Locate the cell with the specified text and output its (x, y) center coordinate. 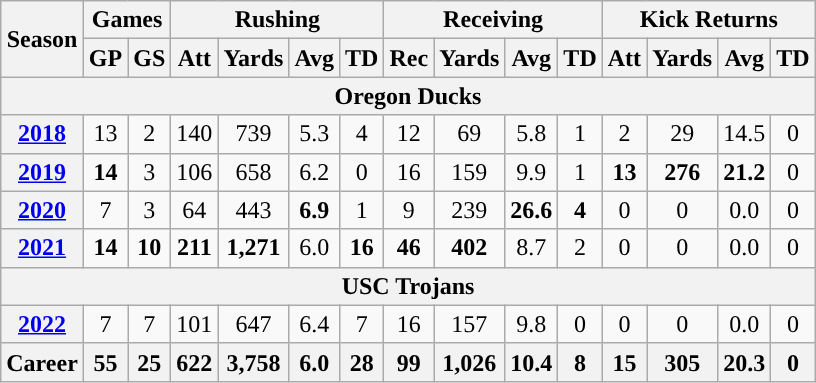
Receiving (493, 20)
5.3 (314, 134)
Kick Returns (708, 20)
12 (409, 134)
64 (194, 210)
GP (105, 58)
25 (150, 362)
8.7 (532, 248)
USC Trojans (408, 286)
2019 (42, 172)
55 (105, 362)
10.4 (532, 362)
239 (470, 210)
GS (150, 58)
2020 (42, 210)
622 (194, 362)
739 (254, 134)
Games (126, 20)
6.9 (314, 210)
28 (362, 362)
9 (409, 210)
106 (194, 172)
402 (470, 248)
305 (682, 362)
Season (42, 39)
15 (624, 362)
14.5 (744, 134)
29 (682, 134)
Oregon Ducks (408, 96)
276 (682, 172)
8 (580, 362)
Career (42, 362)
658 (254, 172)
1,026 (470, 362)
Rec (409, 58)
2021 (42, 248)
6.2 (314, 172)
99 (409, 362)
211 (194, 248)
20.3 (744, 362)
101 (194, 324)
46 (409, 248)
2018 (42, 134)
1,271 (254, 248)
6.4 (314, 324)
140 (194, 134)
3,758 (254, 362)
2022 (42, 324)
21.2 (744, 172)
69 (470, 134)
647 (254, 324)
443 (254, 210)
5.8 (532, 134)
9.8 (532, 324)
10 (150, 248)
159 (470, 172)
157 (470, 324)
9.9 (532, 172)
Rushing (278, 20)
26.6 (532, 210)
